Scan for the cell matching the given text and deliver its (X, Y) coordinate at center. 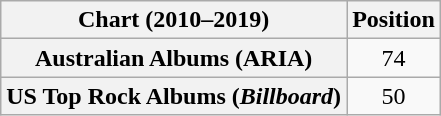
Chart (2010–2019) (174, 20)
74 (394, 58)
Position (394, 20)
Australian Albums (ARIA) (174, 58)
50 (394, 96)
US Top Rock Albums (Billboard) (174, 96)
